Scan for the cell matching the given text and deliver its (X, Y) coordinate at center. 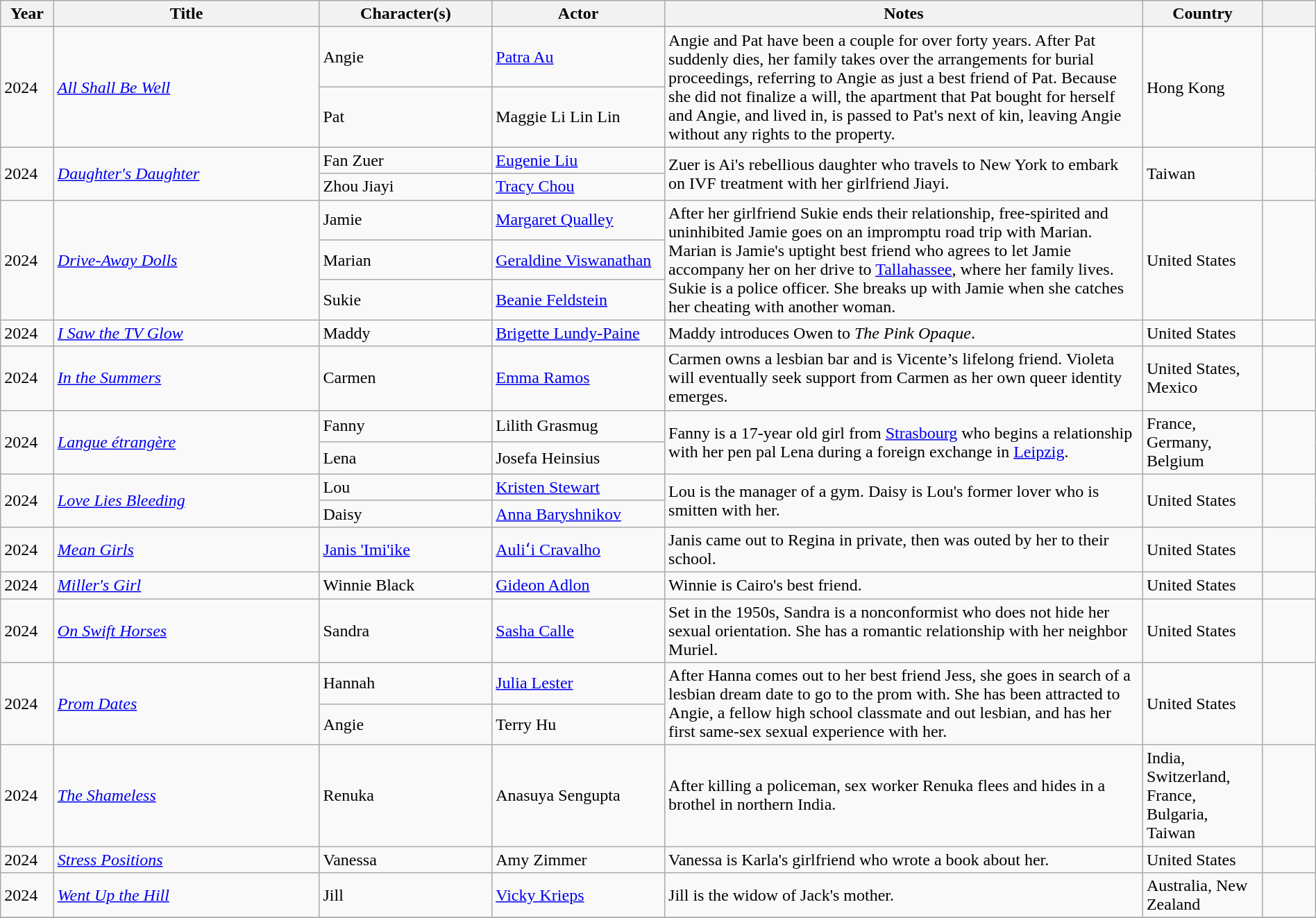
Jamie (405, 220)
India, Switzerland, France, Bulgaria, Taiwan (1202, 796)
Zuer is Ai's rebellious daughter who travels to New York to embark on IVF treatment with her girlfriend Jiayi. (904, 173)
Kristen Stewart (579, 487)
Beanie Feldstein (579, 300)
Actor (579, 14)
Fan Zuer (405, 160)
Eugenie Liu (579, 160)
Year (28, 14)
Sukie (405, 300)
Lou (405, 487)
Janis came out to Regina in private, then was outed by her to their school. (904, 550)
Maddy (405, 333)
United States, Mexico (1202, 378)
On Swift Horses (186, 630)
Gideon Adlon (579, 585)
Winnie Black (405, 585)
Emma Ramos (579, 378)
Character(s) (405, 14)
Prom Dates (186, 704)
Patra Au (579, 57)
Terry Hu (579, 724)
Brigette Lundy-Paine (579, 333)
Jill (405, 895)
Jill is the widow of Jack's mother. (904, 895)
Hannah (405, 683)
Australia, New Zealand (1202, 895)
In the Summers (186, 378)
Lilith Grasmug (579, 426)
Josefa Heinsius (579, 458)
Auliʻi Cravalho (579, 550)
France, Germany, Belgium (1202, 442)
All Shall Be Well (186, 87)
Lena (405, 458)
Daisy (405, 513)
Pat (405, 117)
Miller's Girl (186, 585)
Sasha Calle (579, 630)
Marian (405, 260)
Fanny is a 17-year old girl from Strasbourg who begins a relationship with her pen pal Lena during a foreign exchange in Leipzig. (904, 442)
Maggie Li Lin Lin (579, 117)
Sandra (405, 630)
Love Lies Bleeding (186, 500)
Tracy Chou (579, 187)
Lou is the manager of a gym. Daisy is Lou's former lover who is smitten with her. (904, 500)
After killing a policeman, sex worker Renuka flees and hides in a brothel in northern India. (904, 796)
Mean Girls (186, 550)
Zhou Jiayi (405, 187)
Vanessa is Karla's girlfriend who wrote a book about her. (904, 860)
Title (186, 14)
Anna Baryshnikov (579, 513)
Carmen owns a lesbian bar and is Vicente’s lifelong friend. Violeta will eventually seek support from Carmen as her own queer identity emerges. (904, 378)
Taiwan (1202, 173)
The Shameless (186, 796)
Daughter's Daughter (186, 173)
Fanny (405, 426)
Carmen (405, 378)
Country (1202, 14)
Margaret Qualley (579, 220)
Notes (904, 14)
Renuka (405, 796)
Went Up the Hill (186, 895)
Hong Kong (1202, 87)
Janis 'Imi'ike (405, 550)
Anasuya Sengupta (579, 796)
Langue étrangère (186, 442)
Set in the 1950s, Sandra is a nonconformist who does not hide her sexual orientation. She has a romantic relationship with her neighbor Muriel. (904, 630)
Vicky Krieps (579, 895)
Geraldine Viswanathan (579, 260)
Amy Zimmer (579, 860)
Julia Lester (579, 683)
Maddy introduces Owen to The Pink Opaque. (904, 333)
Winnie is Cairo's best friend. (904, 585)
Stress Positions (186, 860)
Drive-Away Dolls (186, 260)
I Saw the TV Glow (186, 333)
Vanessa (405, 860)
